Find where the given text appears and provide that cell's center as (X, Y) coordinate. 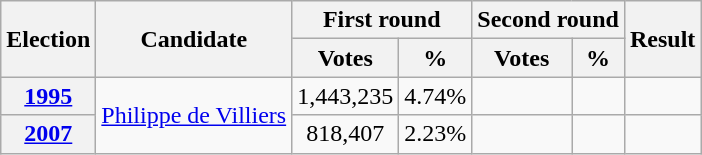
2007 (48, 134)
Election (48, 39)
Result (662, 39)
2.23% (436, 134)
1,443,235 (346, 96)
First round (382, 20)
Candidate (194, 39)
Philippe de Villiers (194, 115)
1995 (48, 96)
Second round (548, 20)
4.74% (436, 96)
818,407 (346, 134)
